Locate the cell with the specified text and output its (x, y) center coordinate. 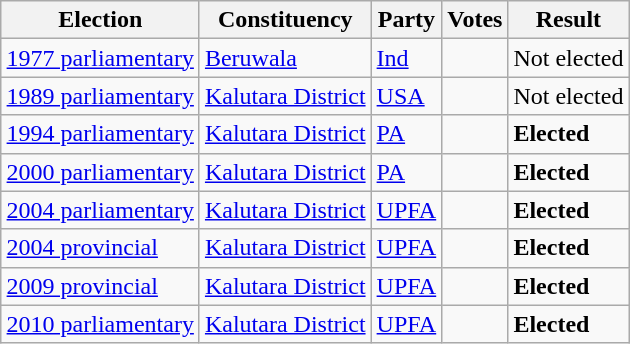
Result (568, 20)
1977 parliamentary (100, 58)
Beruwala (285, 58)
Party (406, 20)
1989 parliamentary (100, 96)
1994 parliamentary (100, 134)
Votes (475, 20)
2010 parliamentary (100, 324)
2004 parliamentary (100, 210)
2004 provincial (100, 248)
Ind (406, 58)
Election (100, 20)
Constituency (285, 20)
USA (406, 96)
2009 provincial (100, 286)
2000 parliamentary (100, 172)
